Locate the cell with the specified text and output its (X, Y) center coordinate. 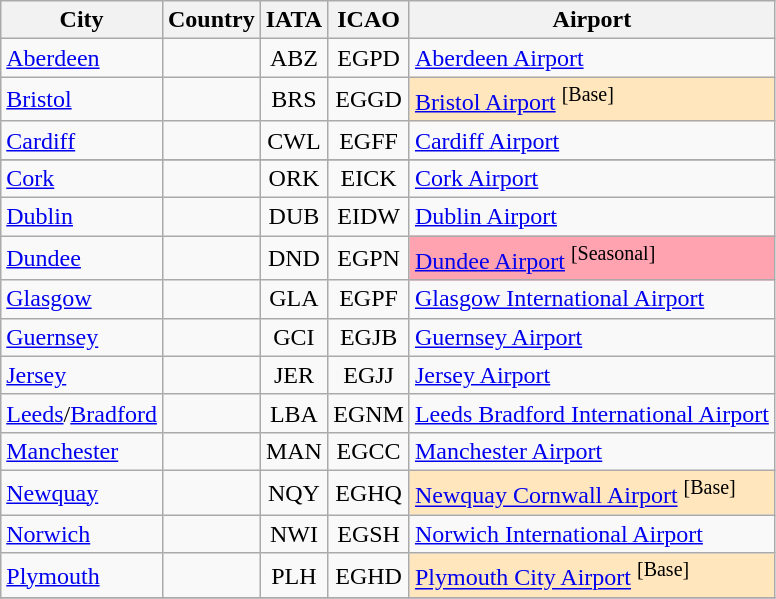
EGPD (369, 58)
Manchester (82, 451)
GLA (294, 299)
DND (294, 258)
Country (211, 20)
Leeds/Bradford (82, 413)
Newquay Cornwall Airport [Base] (592, 492)
IATA (294, 20)
EGPF (369, 299)
Glasgow (82, 299)
Cork (82, 178)
EGPN (369, 258)
MAN (294, 451)
LBA (294, 413)
Cardiff (82, 140)
Dublin (82, 217)
Norwich International Airport (592, 534)
Cardiff Airport (592, 140)
NQY (294, 492)
ABZ (294, 58)
Dublin Airport (592, 217)
City (82, 20)
Norwich (82, 534)
Bristol Airport [Base] (592, 100)
Airport (592, 20)
NWI (294, 534)
EGJB (369, 337)
DUB (294, 217)
Leeds Bradford International Airport (592, 413)
EGGD (369, 100)
BRS (294, 100)
EGHQ (369, 492)
Jersey (82, 375)
EGFF (369, 140)
Dundee (82, 258)
Guernsey (82, 337)
Jersey Airport (592, 375)
ORK (294, 178)
JER (294, 375)
Bristol (82, 100)
Dundee Airport [Seasonal] (592, 258)
EICK (369, 178)
EGNM (369, 413)
ICAO (369, 20)
Cork Airport (592, 178)
Glasgow International Airport (592, 299)
Plymouth City Airport [Base] (592, 576)
Newquay (82, 492)
PLH (294, 576)
EGCC (369, 451)
EGHD (369, 576)
Manchester Airport (592, 451)
EGJJ (369, 375)
EIDW (369, 217)
GCI (294, 337)
Plymouth (82, 576)
CWL (294, 140)
Aberdeen (82, 58)
Guernsey Airport (592, 337)
EGSH (369, 534)
Aberdeen Airport (592, 58)
